Locate the cell with the specified text and output its [x, y] center coordinate. 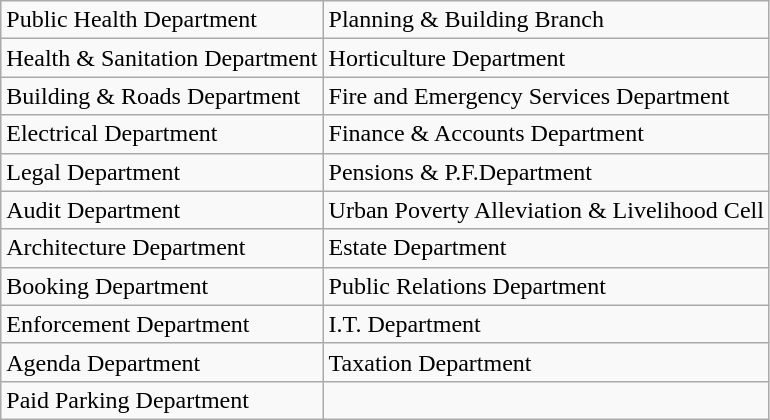
Horticulture Department [546, 58]
Electrical Department [162, 134]
Finance & Accounts Department [546, 134]
Public Health Department [162, 20]
Estate Department [546, 248]
Public Relations Department [546, 286]
Audit Department [162, 210]
Building & Roads Department [162, 96]
Paid Parking Department [162, 400]
Enforcement Department [162, 324]
Taxation Department [546, 362]
Agenda Department [162, 362]
I.T. Department [546, 324]
Pensions & P.F.Department [546, 172]
Architecture Department [162, 248]
Planning & Building Branch [546, 20]
Legal Department [162, 172]
Fire and Emergency Services Department [546, 96]
Health & Sanitation Department [162, 58]
Booking Department [162, 286]
Urban Poverty Alleviation & Livelihood Cell [546, 210]
